Search for the cell housing the specified text and yield its (X, Y) center coordinate. 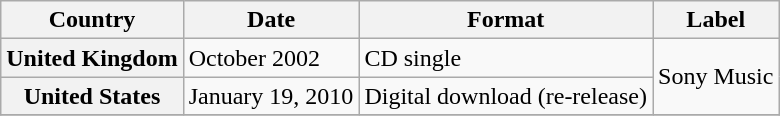
Digital download (re-release) (506, 96)
United Kingdom (92, 58)
Format (506, 20)
Date (271, 20)
Label (715, 20)
CD single (506, 58)
Country (92, 20)
Sony Music (715, 77)
October 2002 (271, 58)
United States (92, 96)
January 19, 2010 (271, 96)
